Return the (X, Y) coordinate for the center point of the cell that contains the specified text.  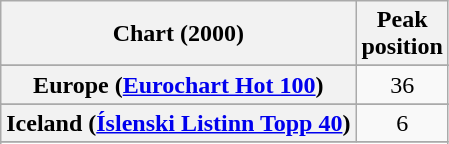
Chart (2000) (178, 34)
Europe (Eurochart Hot 100) (178, 85)
Peakposition (402, 34)
Iceland (Íslenski Listinn Topp 40) (178, 123)
36 (402, 85)
6 (402, 123)
